For the text-containing cell, return its midpoint in (x, y) coordinate format. 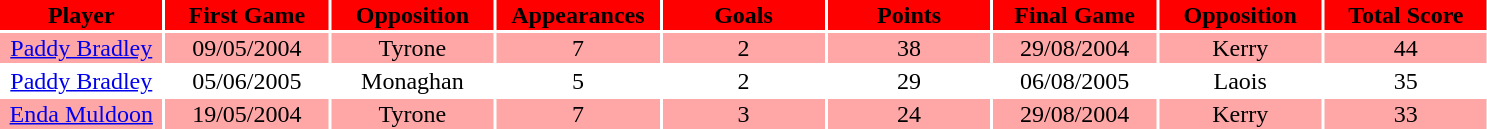
24 (910, 114)
05/06/2005 (248, 81)
38 (910, 48)
06/08/2005 (1074, 81)
44 (1406, 48)
Total Score (1406, 15)
Monaghan (412, 81)
Appearances (578, 15)
Goals (744, 15)
Enda Muldoon (82, 114)
Points (910, 15)
5 (578, 81)
29 (910, 81)
33 (1406, 114)
Final Game (1074, 15)
35 (1406, 81)
Player (82, 15)
19/05/2004 (248, 114)
First Game (248, 15)
Laois (1240, 81)
3 (744, 114)
09/05/2004 (248, 48)
